Pinpoint the cell where the given text exists, returning its [X, Y] midpoint coordinate. 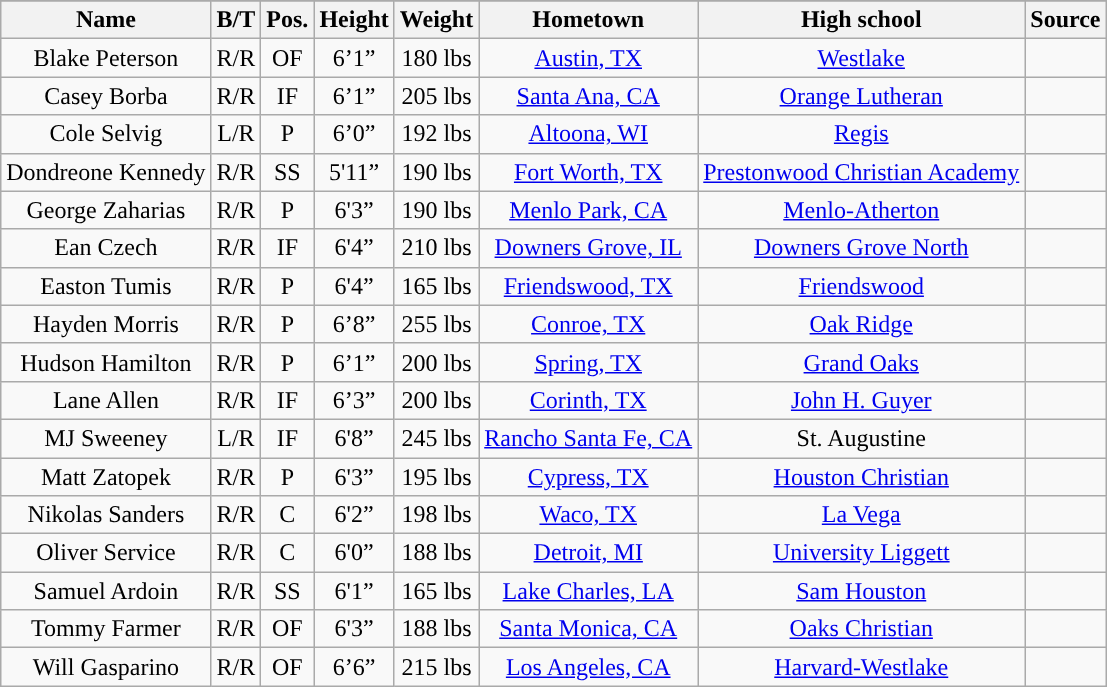
Santa Ana, CA [588, 96]
Weight [436, 20]
Hayden Morris [106, 324]
John H. Guyer [862, 400]
Grand Oaks [862, 362]
Easton Tumis [106, 286]
Source [1066, 20]
5'11” [354, 172]
6'0” [354, 553]
Prestonwood Christian Academy [862, 172]
Nikolas Sanders [106, 515]
High school [862, 20]
Orange Lutheran [862, 96]
Regis [862, 134]
Oliver Service [106, 553]
210 lbs [436, 248]
B/T [236, 20]
Hudson Hamilton [106, 362]
198 lbs [436, 515]
Downers Grove North [862, 248]
Spring, TX [588, 362]
6’3” [354, 400]
195 lbs [436, 477]
Friendswood, TX [588, 286]
6’0” [354, 134]
Blake Peterson [106, 58]
Tommy Farmer [106, 629]
Rancho Santa Fe, CA [588, 438]
6'2” [354, 515]
Name [106, 20]
Oaks Christian [862, 629]
Hometown [588, 20]
George Zaharias [106, 210]
Will Gasparino [106, 667]
Cole Selvig [106, 134]
St. Augustine [862, 438]
Casey Borba [106, 96]
Conroe, TX [588, 324]
Dondreone Kennedy [106, 172]
Waco, TX [588, 515]
Friendswood [862, 286]
6'8” [354, 438]
Altoona, WI [588, 134]
Cypress, TX [588, 477]
Lake Charles, LA [588, 591]
Fort Worth, TX [588, 172]
Menlo-Atherton [862, 210]
255 lbs [436, 324]
Samuel Ardoin [106, 591]
La Vega [862, 515]
Menlo Park, CA [588, 210]
Downers Grove, IL [588, 248]
Sam Houston [862, 591]
6’6” [354, 667]
Harvard-Westlake [862, 667]
Detroit, MI [588, 553]
6'1” [354, 591]
6’8” [354, 324]
Santa Monica, CA [588, 629]
192 lbs [436, 134]
Austin, TX [588, 58]
Westlake [862, 58]
Ean Czech [106, 248]
180 lbs [436, 58]
215 lbs [436, 667]
Houston Christian [862, 477]
245 lbs [436, 438]
Height [354, 20]
University Liggett [862, 553]
Oak Ridge [862, 324]
Corinth, TX [588, 400]
MJ Sweeney [106, 438]
205 lbs [436, 96]
Matt Zatopek [106, 477]
Lane Allen [106, 400]
Pos. [288, 20]
Los Angeles, CA [588, 667]
